Detect which cell encompasses the target text, then output its (x, y) center coordinate. 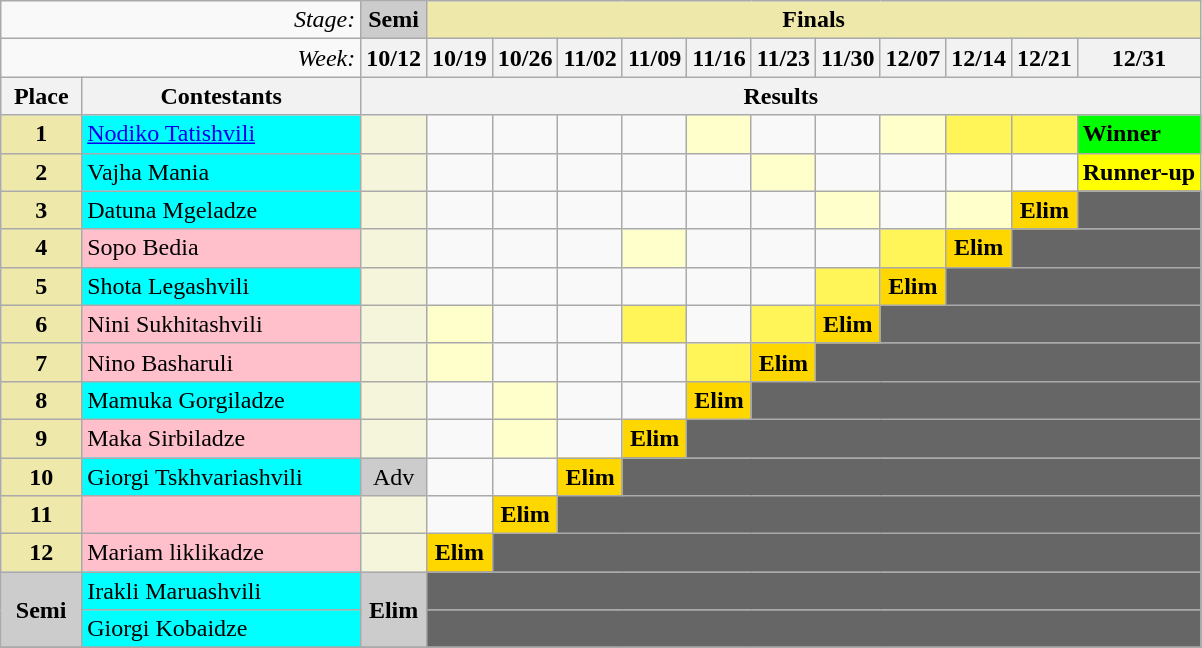
Stage: (181, 20)
Vajha Mania (222, 172)
10 (42, 477)
Nini Sukhitashvili (222, 324)
7 (42, 362)
Maka Sirbiladze (222, 438)
10/12 (394, 58)
Nino Basharuli (222, 362)
Winner (1139, 134)
Datuna Mgeladze (222, 210)
10/26 (525, 58)
Contestants (222, 96)
12/21 (1044, 58)
11/23 (783, 58)
Week: (181, 58)
11/30 (848, 58)
Mamuka Gorgiladze (222, 400)
5 (42, 286)
Irakli Maruashvili (222, 591)
11/09 (654, 58)
Giorgi Tskhvariashvili (222, 477)
3 (42, 210)
10/19 (459, 58)
Runner-up (1139, 172)
1 (42, 134)
12 (42, 553)
11/16 (719, 58)
Sopo Bedia (222, 248)
Mariam liklikadze (222, 553)
Nodiko Tatishvili (222, 134)
Giorgi Kobaidze (222, 629)
Finals (813, 20)
11/02 (590, 58)
12/14 (979, 58)
Shota Legashvili (222, 286)
11 (42, 515)
12/07 (913, 58)
2 (42, 172)
12/31 (1139, 58)
Place (42, 96)
4 (42, 248)
Results (781, 96)
Adv (394, 477)
8 (42, 400)
6 (42, 324)
9 (42, 438)
